Return [X, Y] of the center of cell containing provided text 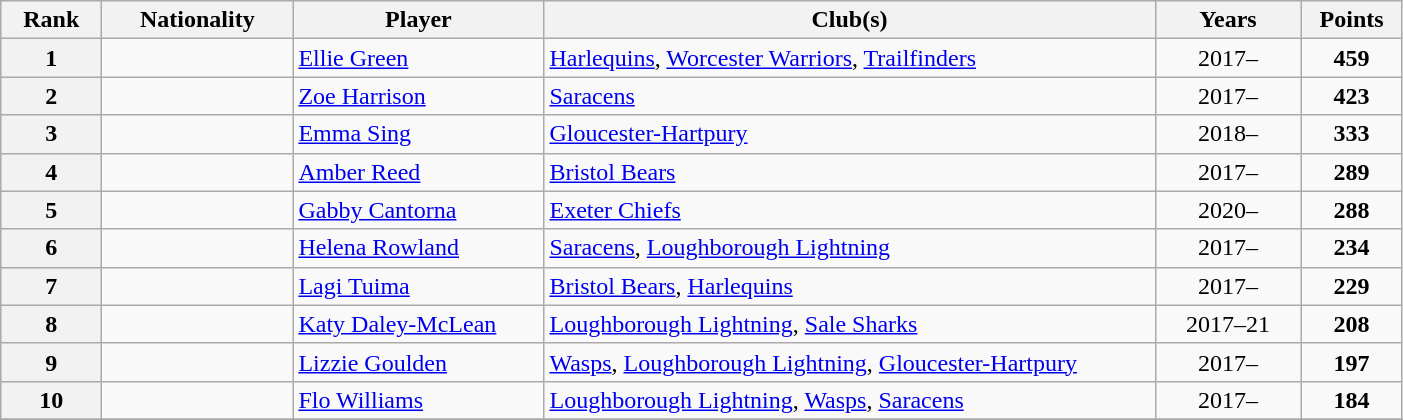
Zoe Harrison [418, 96]
4 [52, 172]
Emma Sing [418, 134]
1 [52, 58]
6 [52, 248]
Points [1352, 20]
Saracens [850, 96]
Years [1228, 20]
Rank [52, 20]
Lizzie Goulden [418, 362]
208 [1352, 324]
Nationality [198, 20]
Loughborough Lightning, Sale Sharks [850, 324]
Bristol Bears, Harlequins [850, 286]
Player [418, 20]
Loughborough Lightning, Wasps, Saracens [850, 400]
Exeter Chiefs [850, 210]
Lagi Tuima [418, 286]
288 [1352, 210]
289 [1352, 172]
Gabby Cantorna [418, 210]
2020– [1228, 210]
Saracens, Loughborough Lightning [850, 248]
459 [1352, 58]
Flo Williams [418, 400]
5 [52, 210]
Gloucester-Hartpury [850, 134]
10 [52, 400]
423 [1352, 96]
333 [1352, 134]
Harlequins, Worcester Warriors, Trailfinders [850, 58]
197 [1352, 362]
Bristol Bears [850, 172]
234 [1352, 248]
9 [52, 362]
2018– [1228, 134]
Ellie Green [418, 58]
3 [52, 134]
7 [52, 286]
2017–21 [1228, 324]
Helena Rowland [418, 248]
184 [1352, 400]
229 [1352, 286]
8 [52, 324]
Amber Reed [418, 172]
2 [52, 96]
Wasps, Loughborough Lightning, Gloucester-Hartpury [850, 362]
Club(s) [850, 20]
Katy Daley-McLean [418, 324]
